Scan for the cell matching the given text and deliver its [x, y] coordinate at center. 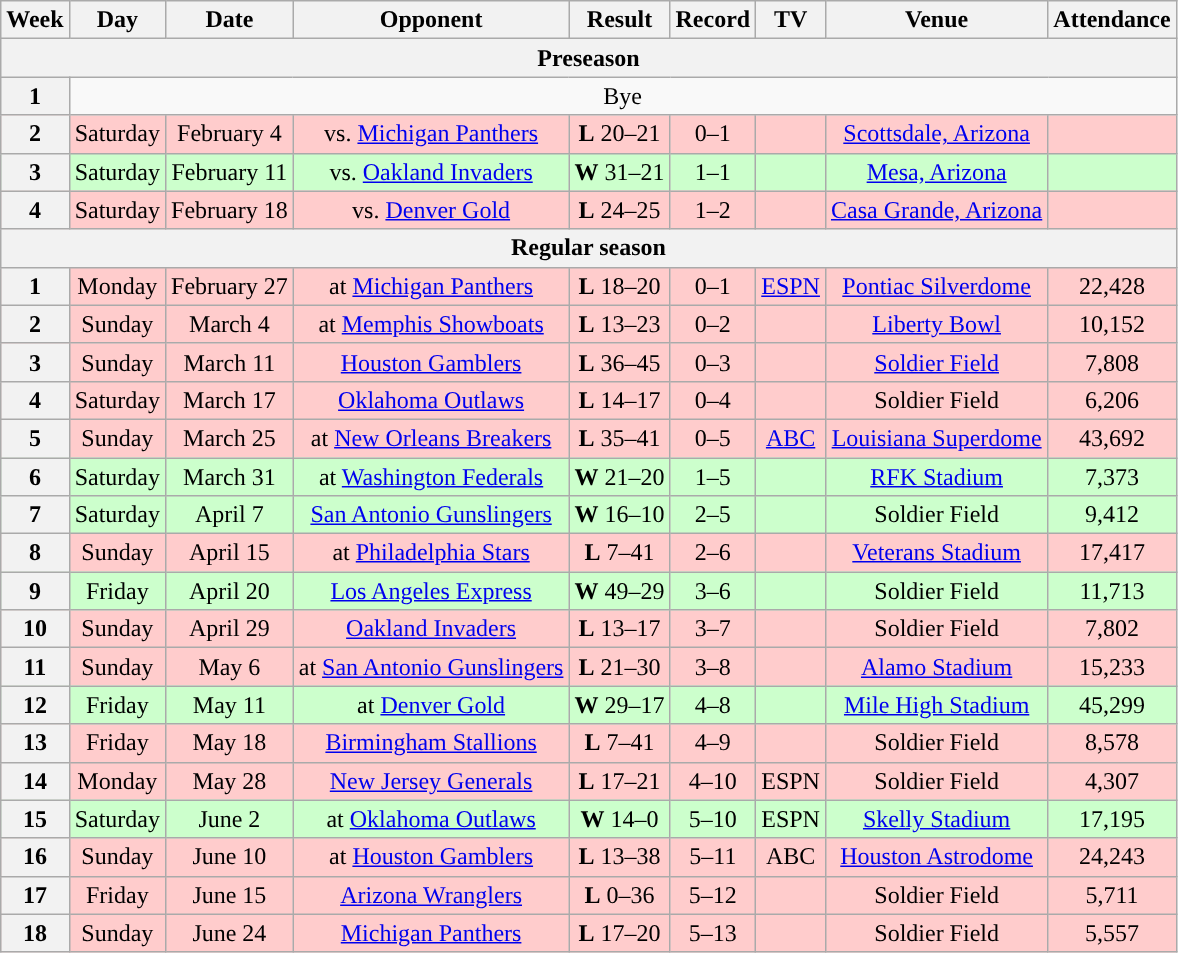
W 14–0 [620, 819]
Alamo Stadium [936, 667]
0–4 [713, 400]
L 17–21 [620, 781]
Day [117, 20]
February 11 [230, 172]
1–1 [713, 172]
Skelly Stadium [936, 819]
at Houston Gamblers [431, 857]
Oklahoma Outlaws [431, 400]
L 13–17 [620, 629]
TV [791, 20]
Houston Gamblers [431, 362]
8 [35, 553]
8,578 [1112, 743]
June 24 [230, 933]
June 2 [230, 819]
1–2 [713, 210]
at Michigan Panthers [431, 286]
7,808 [1112, 362]
Record [713, 20]
3–8 [713, 667]
5–10 [713, 819]
Louisiana Superdome [936, 438]
April 29 [230, 629]
L 17–20 [620, 933]
at San Antonio Gunslingers [431, 667]
L 35–41 [620, 438]
45,299 [1112, 705]
5,711 [1112, 895]
12 [35, 705]
17 [35, 895]
Oakland Invaders [431, 629]
3–7 [713, 629]
May 11 [230, 705]
March 31 [230, 477]
7,373 [1112, 477]
Regular season [588, 248]
W 31–21 [620, 172]
April 15 [230, 553]
5–12 [713, 895]
Michigan Panthers [431, 933]
Opponent [431, 20]
6,206 [1112, 400]
at Philadelphia Stars [431, 553]
February 18 [230, 210]
at Washington Federals [431, 477]
17,195 [1112, 819]
1–5 [713, 477]
vs. Michigan Panthers [431, 134]
14 [35, 781]
9 [35, 591]
Result [620, 20]
Bye [622, 96]
Scottsdale, Arizona [936, 134]
L 21–30 [620, 667]
5–13 [713, 933]
L 36–45 [620, 362]
17,417 [1112, 553]
at New Orleans Breakers [431, 438]
0–5 [713, 438]
Veterans Stadium [936, 553]
New Jersey Generals [431, 781]
at Denver Gold [431, 705]
Houston Astrodome [936, 857]
Preseason [588, 58]
L 20–21 [620, 134]
W 49–29 [620, 591]
April 20 [230, 591]
Liberty Bowl [936, 324]
6 [35, 477]
2–5 [713, 515]
16 [35, 857]
7 [35, 515]
W 21–20 [620, 477]
11 [35, 667]
February 4 [230, 134]
Mesa, Arizona [936, 172]
W 16–10 [620, 515]
vs. Denver Gold [431, 210]
RFK Stadium [936, 477]
5–11 [713, 857]
L 0–36 [620, 895]
W 29–17 [620, 705]
June 10 [230, 857]
10,152 [1112, 324]
4,307 [1112, 781]
5 [35, 438]
0–2 [713, 324]
March 17 [230, 400]
15,233 [1112, 667]
Mile High Stadium [936, 705]
March 4 [230, 324]
Attendance [1112, 20]
0–3 [713, 362]
43,692 [1112, 438]
March 11 [230, 362]
San Antonio Gunslingers [431, 515]
L 18–20 [620, 286]
18 [35, 933]
15 [35, 819]
4–9 [713, 743]
Pontiac Silverdome [936, 286]
2–6 [713, 553]
February 27 [230, 286]
Los Angeles Express [431, 591]
Date [230, 20]
May 28 [230, 781]
Venue [936, 20]
at Memphis Showboats [431, 324]
L 13–38 [620, 857]
Week [35, 20]
22,428 [1112, 286]
May 6 [230, 667]
4–8 [713, 705]
L 24–25 [620, 210]
7,802 [1112, 629]
vs. Oakland Invaders [431, 172]
May 18 [230, 743]
11,713 [1112, 591]
Arizona Wranglers [431, 895]
4–10 [713, 781]
9,412 [1112, 515]
at Oklahoma Outlaws [431, 819]
10 [35, 629]
24,243 [1112, 857]
L 13–23 [620, 324]
L 14–17 [620, 400]
13 [35, 743]
April 7 [230, 515]
Casa Grande, Arizona [936, 210]
5,557 [1112, 933]
June 15 [230, 895]
3–6 [713, 591]
Birmingham Stallions [431, 743]
March 25 [230, 438]
